Extract the (x, y) coordinate from the center of the cell holding the provided text.  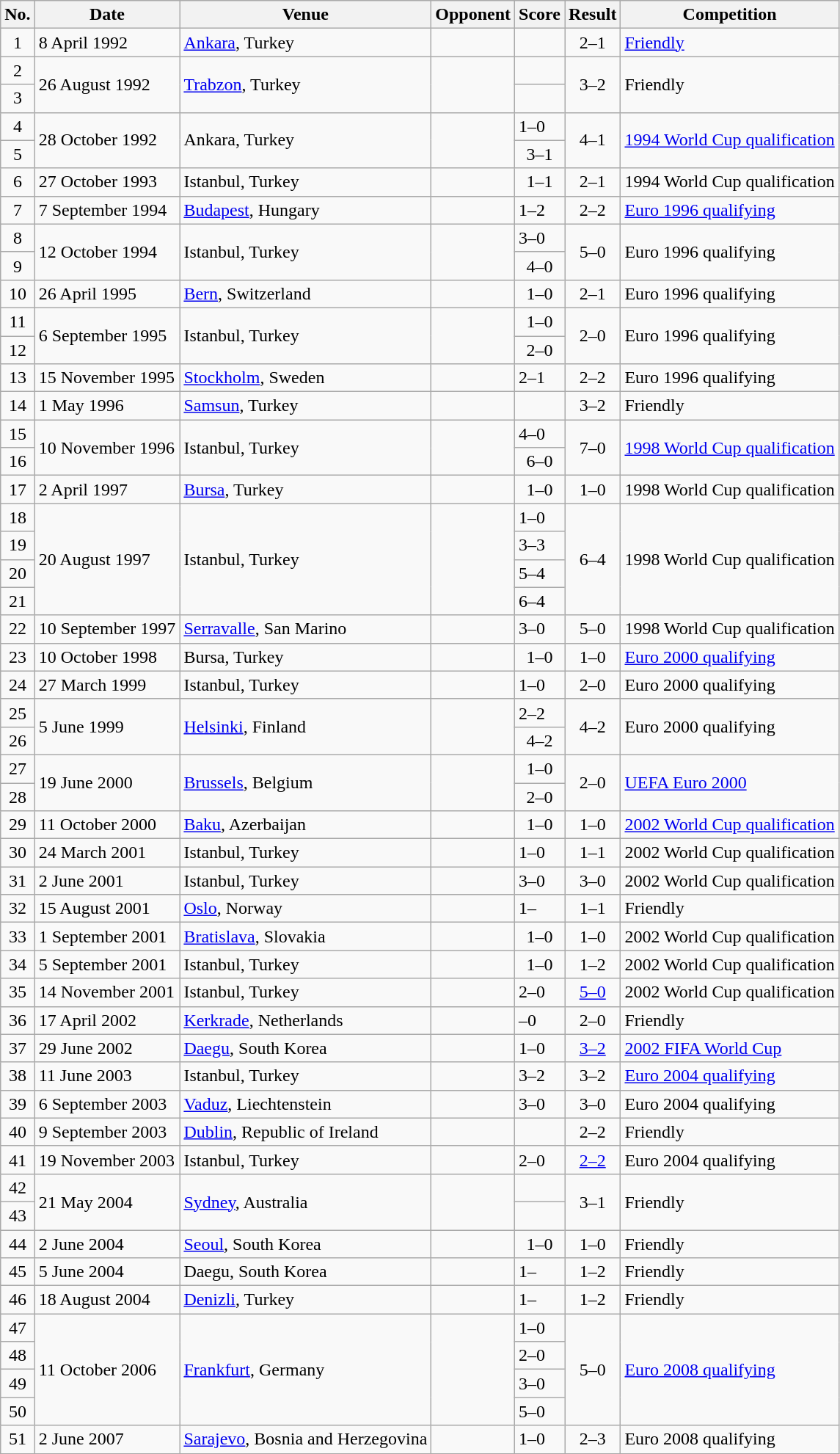
Oslo, Norway (305, 909)
Baku, Azerbaijan (305, 825)
27 October 1993 (107, 182)
Dublin, Republic of Ireland (305, 1132)
5–4 (540, 573)
26 August 1992 (107, 84)
16 (18, 462)
7 (18, 210)
29 (18, 825)
Trabzon, Turkey (305, 84)
32 (18, 909)
6–0 (540, 462)
Date (107, 15)
26 (18, 741)
No. (18, 15)
24 (18, 685)
2 June 2007 (107, 1439)
28 (18, 796)
Denizli, Turkey (305, 1300)
25 (18, 713)
20 (18, 573)
5 June 1999 (107, 727)
37 (18, 1048)
10 September 1997 (107, 629)
44 (18, 1244)
5 June 2004 (107, 1272)
15 August 2001 (107, 909)
39 (18, 1104)
7–0 (593, 448)
17 April 2002 (107, 1020)
47 (18, 1328)
Brussels, Belgium (305, 782)
UEFA Euro 2000 (729, 782)
10 October 1998 (107, 657)
38 (18, 1076)
51 (18, 1439)
21 (18, 601)
29 June 2002 (107, 1048)
35 (18, 992)
19 June 2000 (107, 782)
1 May 1996 (107, 406)
Frankfurt, Germany (305, 1370)
36 (18, 1020)
13 (18, 378)
10 (18, 294)
22 (18, 629)
49 (18, 1384)
11 October 2000 (107, 825)
2 June 2001 (107, 881)
11 June 2003 (107, 1076)
27 March 1999 (107, 685)
1 September 2001 (107, 937)
5 (18, 154)
48 (18, 1356)
18 August 2004 (107, 1300)
42 (18, 1188)
19 November 2003 (107, 1160)
Kerkrade, Netherlands (305, 1020)
6 (18, 182)
34 (18, 964)
45 (18, 1272)
9 September 2003 (107, 1132)
1 (18, 43)
43 (18, 1215)
12 October 1994 (107, 252)
41 (18, 1160)
19 (18, 545)
5 September 2001 (107, 964)
31 (18, 881)
33 (18, 937)
2–3 (593, 1439)
40 (18, 1132)
30 (18, 853)
–0 (540, 1020)
Vaduz, Liechtenstein (305, 1104)
6 September 1995 (107, 335)
8 (18, 238)
27 (18, 768)
3 (18, 98)
Seoul, South Korea (305, 1244)
24 March 2001 (107, 853)
3–3 (540, 545)
2 April 1997 (107, 490)
2002 FIFA World Cup (729, 1048)
Helsinki, Finland (305, 727)
Bratislava, Slovakia (305, 937)
14 (18, 406)
8 April 1992 (107, 43)
12 (18, 350)
10 November 1996 (107, 448)
9 (18, 266)
4–1 (593, 140)
Stockholm, Sweden (305, 378)
2 June 2004 (107, 1244)
15 November 1995 (107, 378)
Venue (305, 15)
Sarajevo, Bosnia and Herzegovina (305, 1439)
23 (18, 657)
7 September 1994 (107, 210)
Competition (729, 15)
Budapest, Hungary (305, 210)
20 August 1997 (107, 559)
Samsun, Turkey (305, 406)
28 October 1992 (107, 140)
11 October 2006 (107, 1370)
50 (18, 1411)
6 September 2003 (107, 1104)
2 (18, 70)
17 (18, 490)
18 (18, 517)
Serravalle, San Marino (305, 629)
Score (540, 15)
4 (18, 126)
Opponent (473, 15)
Bern, Switzerland (305, 294)
46 (18, 1300)
26 April 1995 (107, 294)
Sydney, Australia (305, 1202)
15 (18, 434)
21 May 2004 (107, 1202)
14 November 2001 (107, 992)
11 (18, 321)
Result (593, 15)
